Detect which cell encompasses the target text, then output its (x, y) center coordinate. 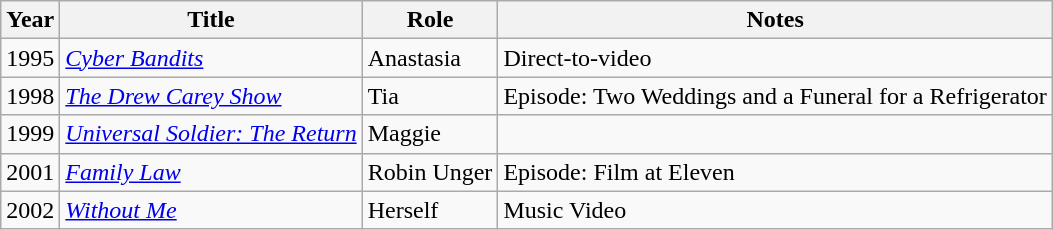
Without Me (211, 210)
Direct-to-video (775, 58)
Music Video (775, 210)
The Drew Carey Show (211, 96)
1999 (30, 134)
Episode: Film at Eleven (775, 172)
Family Law (211, 172)
Cyber Bandits (211, 58)
Anastasia (430, 58)
Maggie (430, 134)
Tia (430, 96)
1998 (30, 96)
Role (430, 20)
2001 (30, 172)
Episode: Two Weddings and a Funeral for a Refrigerator (775, 96)
Universal Soldier: The Return (211, 134)
Robin Unger (430, 172)
1995 (30, 58)
2002 (30, 210)
Title (211, 20)
Herself (430, 210)
Notes (775, 20)
Year (30, 20)
